For the text-containing cell, return its midpoint in [X, Y] coordinate format. 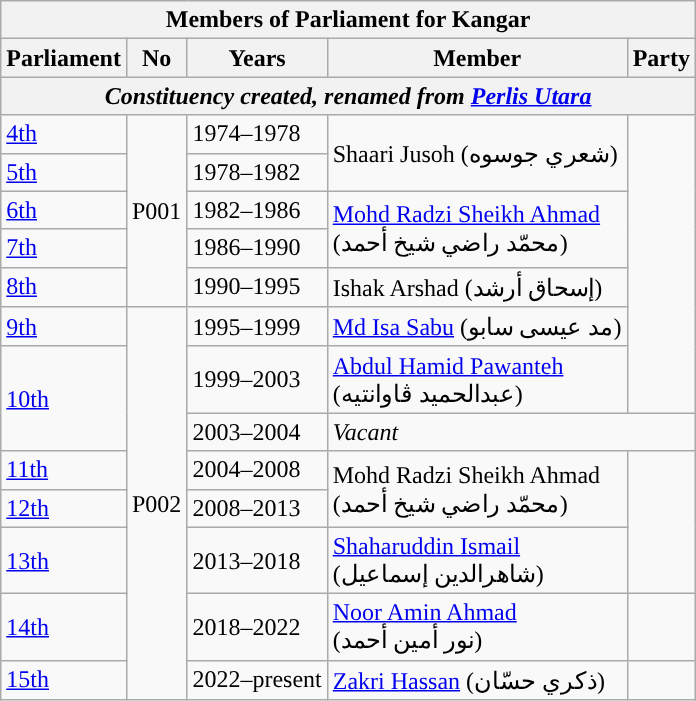
Members of Parliament for Kangar [348, 20]
Party [661, 58]
6th [64, 210]
15th [64, 680]
P001 [156, 211]
Shaari Jusoh (شعري جوسوه) [477, 153]
1978–1982 [257, 172]
1974–1978 [257, 134]
12th [64, 508]
Noor Amin Ahmad (نور أمين أحمد) [477, 628]
2003–2004 [257, 432]
Constituency created, renamed from Perlis Utara [348, 96]
1999–2003 [257, 380]
No [156, 58]
Years [257, 58]
2004–2008 [257, 470]
Member [477, 58]
14th [64, 628]
Vacant [511, 432]
13th [64, 560]
8th [64, 287]
Ishak Arshad (إسحاق أرشد) [477, 287]
10th [64, 398]
1986–1990 [257, 248]
2022–present [257, 680]
2018–2022 [257, 628]
9th [64, 327]
7th [64, 248]
4th [64, 134]
5th [64, 172]
2008–2013 [257, 508]
1995–1999 [257, 327]
1990–1995 [257, 287]
Zakri Hassan (ذكري حسّان) [477, 680]
Parliament [64, 58]
Md Isa Sabu (مد عيسى سابو) [477, 327]
11th [64, 470]
P002 [156, 504]
1982–1986 [257, 210]
2013–2018 [257, 560]
Shaharuddin Ismail (شاهرالدين إسماعيل) [477, 560]
Abdul Hamid Pawanteh (عبدالحميد ڤاوانتيه) [477, 380]
